Output the (X, Y) coordinate of the center of the cell containing the given text.  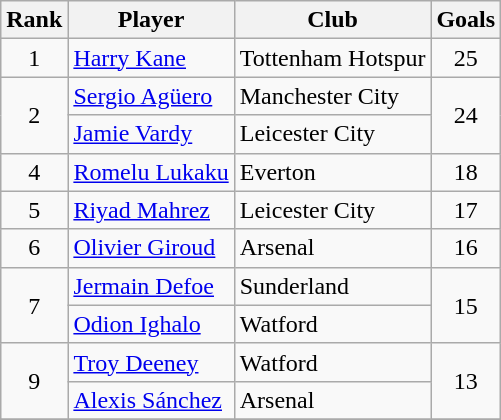
Tottenham Hotspur (332, 58)
25 (466, 58)
Romelu Lukaku (151, 172)
18 (466, 172)
9 (34, 381)
Sergio Agüero (151, 96)
Club (332, 20)
Jamie Vardy (151, 134)
Troy Deeney (151, 362)
15 (466, 305)
1 (34, 58)
Jermain Defoe (151, 286)
Alexis Sánchez (151, 400)
Riyad Mahrez (151, 210)
Harry Kane (151, 58)
13 (466, 381)
Sunderland (332, 286)
Rank (34, 20)
7 (34, 305)
5 (34, 210)
2 (34, 115)
Manchester City (332, 96)
Goals (466, 20)
17 (466, 210)
16 (466, 248)
Player (151, 20)
Olivier Giroud (151, 248)
24 (466, 115)
6 (34, 248)
Odion Ighalo (151, 324)
4 (34, 172)
Everton (332, 172)
